Extract the (x, y) coordinate from the center of the cell holding the provided text.  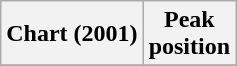
Peakposition (189, 34)
Chart (2001) (72, 34)
